Extract the (x, y) coordinate from the center of the cell holding the provided text.  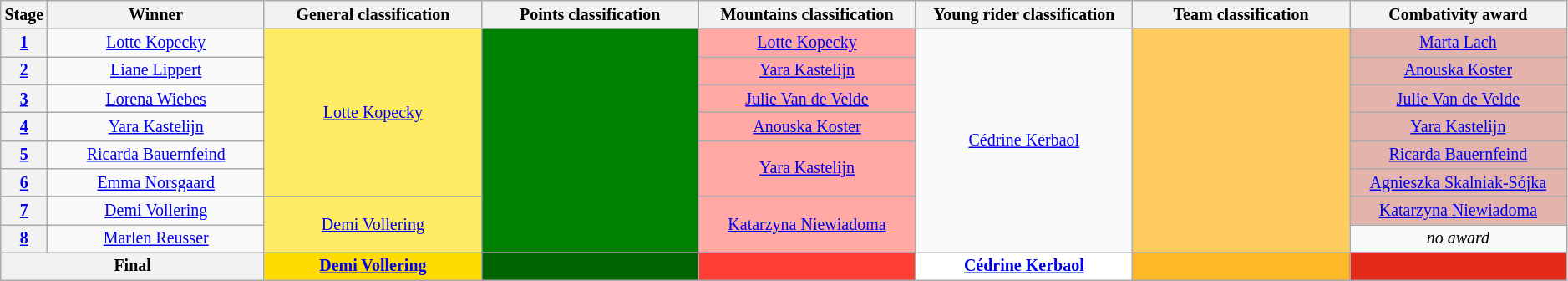
Agnieszka Skalniak-Sójka (1459, 182)
Marta Lach (1459, 43)
3 (24, 99)
Points classification (590, 15)
Stage (24, 15)
8 (24, 239)
7 (24, 211)
4 (24, 127)
Final (133, 266)
General classification (373, 15)
1 (24, 43)
5 (24, 154)
Emma Norsgaard (156, 182)
Marlen Reusser (156, 239)
Lorena Wiebes (156, 99)
Combativity award (1459, 15)
Winner (156, 15)
Young rider classification (1024, 15)
Team classification (1241, 15)
no award (1459, 239)
Liane Lippert (156, 70)
2 (24, 70)
6 (24, 182)
Mountains classification (807, 15)
